Identify which cell holds the provided text, then report its [X, Y] central coordinate. 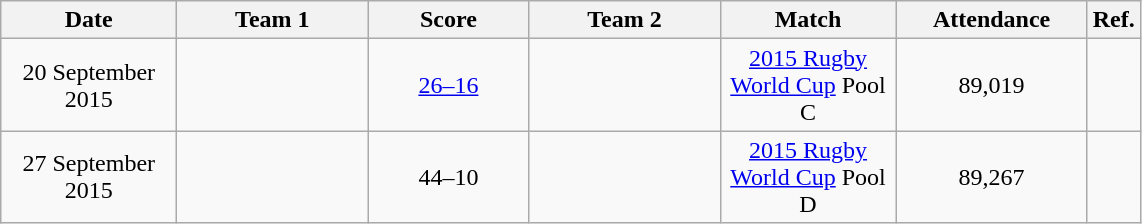
44–10 [448, 177]
Team 2 [624, 20]
Team 1 [272, 20]
89,019 [992, 85]
2015 Rugby World Cup Pool D [808, 177]
Ref. [1114, 20]
27 September 2015 [89, 177]
Score [448, 20]
Attendance [992, 20]
2015 Rugby World Cup Pool C [808, 85]
Match [808, 20]
26–16 [448, 85]
89,267 [992, 177]
20 September 2015 [89, 85]
Date [89, 20]
